Search for the cell housing the specified text and yield its [X, Y] center coordinate. 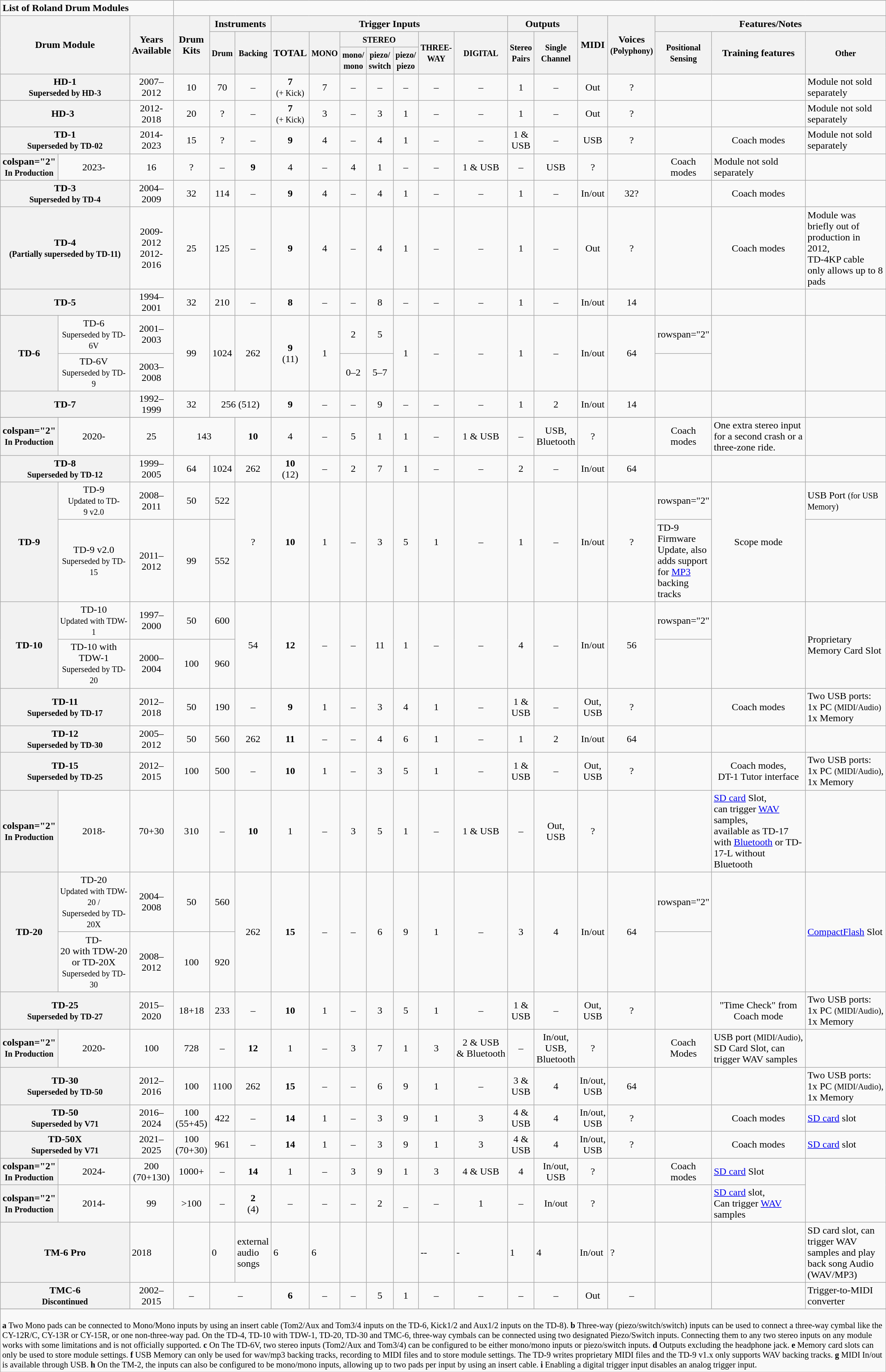
Instruments [241, 24]
TM-6 Pro [65, 1252]
2005–2012 [151, 739]
StereoPairs [521, 52]
1000+ [192, 1171]
0 [222, 1252]
TD-6VSuperseded by TD-9 [93, 372]
external audio songs [253, 1252]
SD card slot, can trigger WAV samples and play back song Audio (WAV/MP3) [846, 1252]
TD-30Superseded by TD-50 [65, 1086]
190 [222, 707]
2009-20122012-2016 [151, 248]
Trigger Inputs [389, 24]
2015–2020 [151, 1010]
Coach Modes [683, 1048]
422 [222, 1118]
- [481, 1252]
TD-1 Superseded by TD-02 [65, 140]
522 [222, 501]
233 [222, 1010]
20 [192, 114]
125 [222, 248]
piezo/piezo [406, 61]
2021–2025 [151, 1145]
600 [222, 620]
TD-10 [29, 645]
TD-9 Firmware Update, also adds support for MP3 backing tracks [683, 561]
2014-2023 [151, 140]
2 & USB & Bluetooth [481, 1048]
1999–2005 [151, 469]
960 [222, 663]
5–7 [380, 372]
3 & USB [521, 1086]
TD-15Superseded by TD-25 [65, 771]
2024- [93, 1171]
2012–2015 [151, 771]
2001–2003 [151, 334]
10(12) [290, 469]
Trigger-to-MIDI converter [846, 1296]
TD-11Superseded by TD-17 [65, 707]
2004–2008 [151, 902]
Coach modes,DT-1 Tutor interface [758, 771]
Features/Notes [771, 24]
16 [151, 167]
Drum Module [65, 45]
9(11) [290, 353]
2023- [93, 167]
MONO [324, 52]
500 [222, 771]
56 [632, 645]
920 [222, 962]
>100 [192, 1204]
Outputs [543, 24]
List of Roland Drum Modules [87, 8]
TD-3 Superseded by TD-4 [65, 193]
100(55+45) [192, 1118]
2012-2018 [151, 114]
32? [632, 193]
TD-50XSuperseded by V71 [65, 1145]
1100 [222, 1086]
2003–2008 [151, 372]
2008–2011 [151, 501]
Proprietary Memory Card Slot [846, 645]
TD-10Updated with TDW-1 [93, 620]
TD-7 [65, 405]
-- [436, 1252]
Positional Sensing [683, 52]
961 [222, 1145]
TD-9 v2.0Superseded by TD-15 [93, 561]
USB port (MIDI/Audio), SD Card Slot, can trigger WAV samples [758, 1048]
mono/mono [353, 61]
2016–2024 [151, 1118]
TD-20Updated with TDW-20 /Superseded by TD-20X [93, 902]
70+30 [151, 831]
CompactFlash Slot [846, 932]
USB Port (for USB Memory) [846, 501]
TD-20 with TDW-20or TD-20XSuperseded by TD-30 [93, 962]
TD-4(Partially superseded by TD-11) [65, 248]
1997–2000 [151, 620]
TD-9Updated to TD-9 v2.0 [93, 501]
143 [204, 437]
2018- [93, 831]
TD-25Superseded by TD-27 [65, 1010]
Two USB ports: 1x PC (MIDI/Audio) 1x Memory [846, 707]
2008–2012 [151, 962]
TD-5 [65, 302]
114 [222, 193]
Other [846, 52]
In/out,USB,Bluetooth [556, 1048]
TMC-6Discontinued [65, 1296]
2004–2009 [151, 193]
256 (512) [241, 405]
Module was briefly out of production in 2012,TD-4KP cable only allows up to 8 pads [846, 248]
TD-6Superseded by TD-6V [93, 334]
THREE-WAY [436, 52]
2014- [93, 1204]
1994–2001 [151, 302]
TD-50Superseded by V71 [65, 1118]
TD-9 [29, 542]
DIGITAL [481, 52]
_ [406, 1204]
210 [222, 302]
One extra stereo input for a second crash or a three-zone ride. [758, 437]
SD card Slot [758, 1171]
0–2 [353, 372]
100(70+30) [192, 1145]
Drum [222, 52]
TD-20 [29, 932]
TD-8Superseded by TD-12 [65, 469]
2012–2018 [151, 707]
HD-3 [65, 114]
2002–2015 [151, 1296]
HD-1Superseded by HD-3 [65, 87]
STEREO [379, 39]
TOTAL [290, 52]
310 [192, 831]
2018 [151, 1252]
piezo/switch [380, 61]
552 [222, 561]
YearsAvailable [151, 45]
TD-6 [29, 353]
"Time Check" from Coach mode [758, 1010]
2000–2004 [151, 663]
2012–2016 [151, 1086]
Voices(Polyphony) [632, 45]
SingleChannel [556, 52]
2007–2012 [151, 87]
Scope mode [758, 542]
USB,Bluetooth [556, 437]
70 [222, 87]
Backing [253, 52]
MIDI [593, 45]
200(70+130) [151, 1171]
SD card slot,Can trigger WAV samples [758, 1204]
TD-12Superseded by TD-30 [65, 739]
18+18 [192, 1010]
2011–2012 [151, 561]
SD card Slot,can trigger WAV samples,available as TD-17 with Bluetooth or TD-17-L without Bluetooth [758, 831]
2(4) [253, 1204]
TD-10 with TDW-1Superseded by TD-20 [93, 663]
728 [192, 1048]
Training features [758, 52]
1992–1999 [151, 405]
DrumKits [192, 45]
54 [253, 645]
